Scan for the cell matching the given text and deliver its [x, y] coordinate at center. 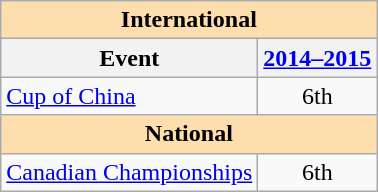
Canadian Championships [130, 172]
2014–2015 [318, 58]
Cup of China [130, 96]
International [189, 20]
National [189, 134]
Event [130, 58]
